Output the [x, y] coordinate of the center of the cell containing the given text.  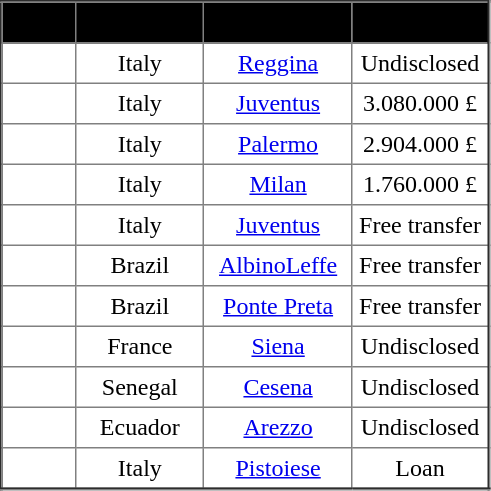
2.904.000 £ [420, 144]
Ponte Preta [278, 306]
France [140, 346]
Milan [278, 184]
Loan [420, 468]
Pistoiese [278, 468]
Moving from [278, 22]
Cesena [278, 387]
Siena [278, 346]
Nationality [140, 22]
Arezzo [278, 427]
Reggina [278, 63]
Ecuador [140, 427]
Palermo [278, 144]
Name [39, 22]
3.080.000 £ [420, 103]
AlbinoLeffe [278, 265]
Senegal [140, 387]
Fee [420, 22]
1.760.000 £ [420, 184]
